Scan for the cell matching the given text and deliver its [x, y] coordinate at center. 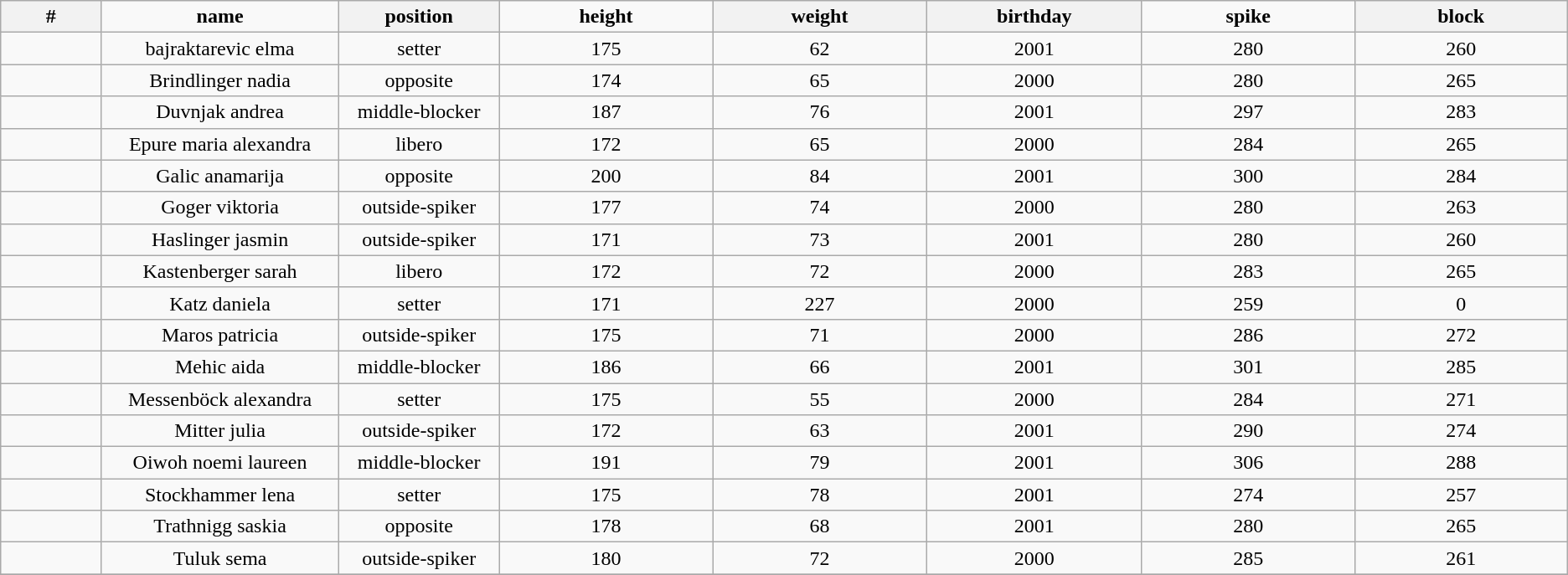
# [51, 17]
290 [1248, 431]
bajraktarevic elma [219, 49]
Mitter julia [219, 431]
306 [1248, 463]
66 [819, 367]
spike [1248, 17]
68 [819, 526]
78 [819, 495]
272 [1461, 335]
Stockhammer lena [219, 495]
174 [606, 80]
Brindlinger nadia [219, 80]
0 [1461, 303]
Messenböck alexandra [219, 399]
187 [606, 112]
257 [1461, 495]
Epure maria alexandra [219, 144]
Oiwoh noemi laureen [219, 463]
288 [1461, 463]
84 [819, 176]
73 [819, 239]
301 [1248, 367]
180 [606, 558]
186 [606, 367]
76 [819, 112]
55 [819, 399]
300 [1248, 176]
271 [1461, 399]
200 [606, 176]
Katz daniela [219, 303]
74 [819, 208]
191 [606, 463]
263 [1461, 208]
block [1461, 17]
227 [819, 303]
79 [819, 463]
Tuluk sema [219, 558]
71 [819, 335]
birthday [1034, 17]
Duvnjak andrea [219, 112]
Galic anamarija [219, 176]
Trathnigg saskia [219, 526]
name [219, 17]
Kastenberger sarah [219, 271]
286 [1248, 335]
261 [1461, 558]
height [606, 17]
position [419, 17]
178 [606, 526]
177 [606, 208]
Mehic aida [219, 367]
62 [819, 49]
Maros patricia [219, 335]
259 [1248, 303]
Haslinger jasmin [219, 239]
weight [819, 17]
297 [1248, 112]
63 [819, 431]
Goger viktoria [219, 208]
